Identify which cell holds the provided text, then report its [X, Y] central coordinate. 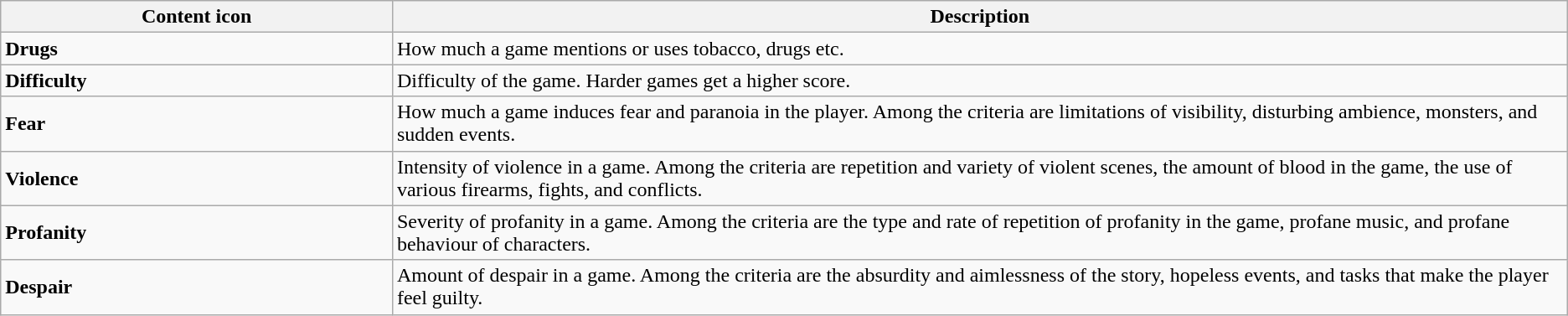
Despair [197, 287]
How much a game mentions or uses tobacco, drugs etc. [980, 49]
Difficulty [197, 80]
Profanity [197, 233]
Drugs [197, 49]
Difficulty of the game. Harder games get a higher score. [980, 80]
Violence [197, 178]
Fear [197, 124]
Description [980, 17]
Content icon [197, 17]
